Return the [X, Y] coordinate for the center point of the cell that contains the specified text.  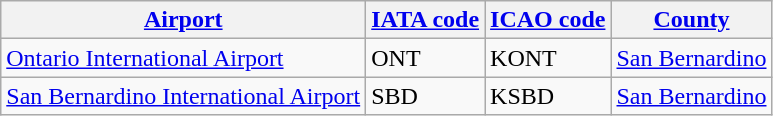
County [692, 20]
ICAO code [548, 20]
KONT [548, 58]
San Bernardino International Airport [184, 96]
ONT [426, 58]
IATA code [426, 20]
SBD [426, 96]
KSBD [548, 96]
Ontario International Airport [184, 58]
Airport [184, 20]
